Capture the cell that displays the provided text and extract its [x, y] central coordinate. 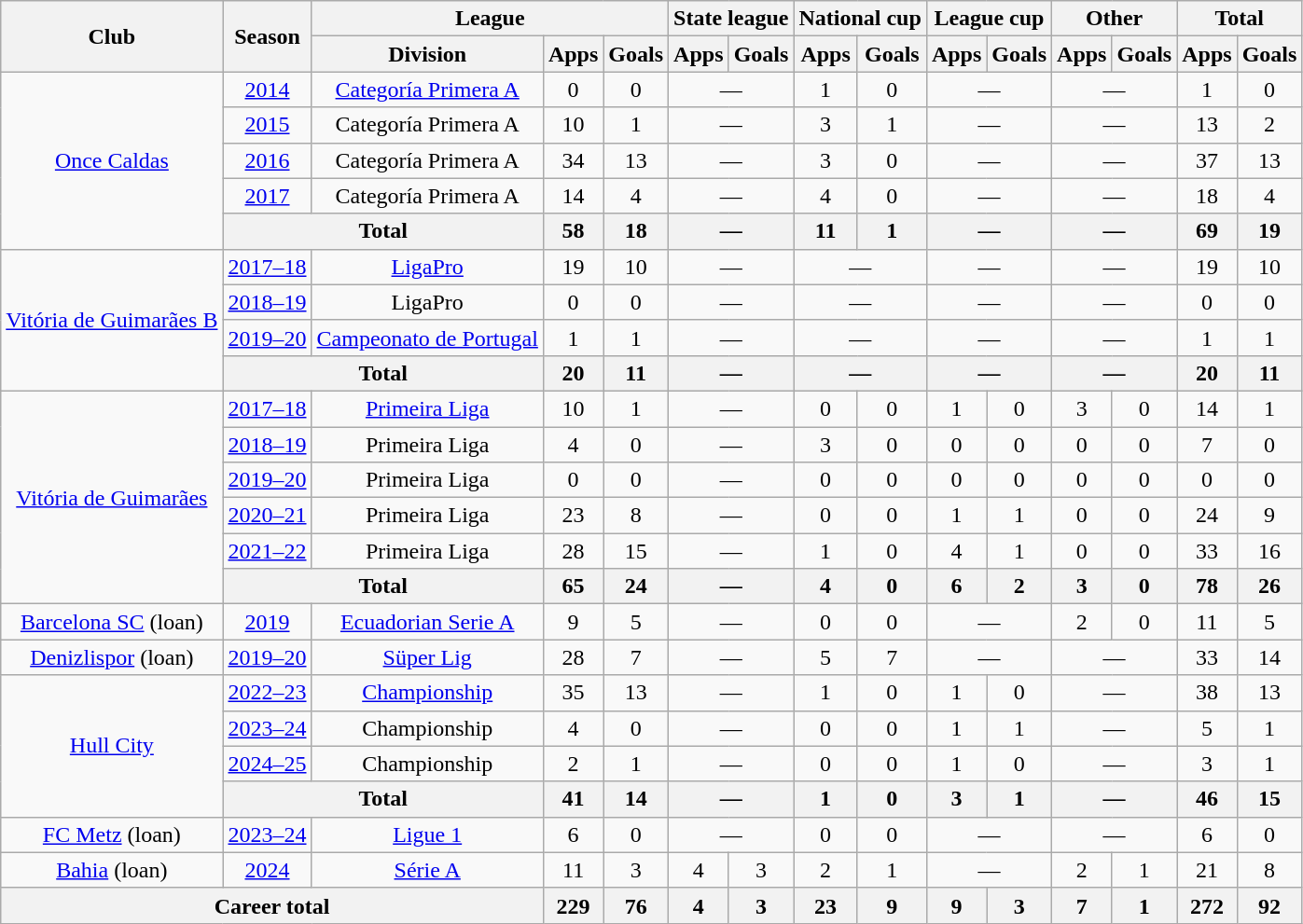
35 [573, 693]
2024 [267, 870]
Süper Lig [427, 657]
41 [573, 799]
Ligue 1 [427, 834]
2022–23 [267, 693]
League [491, 19]
Barcelona SC (loan) [112, 622]
Career total [272, 905]
Season [267, 36]
Other [1115, 19]
46 [1207, 799]
Série A [427, 870]
Hull City [112, 746]
2024–25 [267, 764]
League cup [989, 19]
26 [1269, 586]
21 [1207, 870]
69 [1207, 231]
Club [112, 36]
65 [573, 586]
Bahia (loan) [112, 870]
FC Metz (loan) [112, 834]
229 [573, 905]
Vitória de Guimarães [112, 497]
2016 [267, 160]
76 [636, 905]
38 [1207, 693]
Ecuadorian Serie A [427, 622]
2020–21 [267, 516]
2019 [267, 622]
2017 [267, 196]
Campeonato de Portugal [427, 338]
58 [573, 231]
34 [573, 160]
272 [1207, 905]
37 [1207, 160]
National cup [860, 19]
78 [1207, 586]
Once Caldas [112, 160]
2014 [267, 90]
State league [731, 19]
2015 [267, 125]
2021–22 [267, 551]
16 [1269, 551]
Vitória de Guimarães B [112, 320]
Division [427, 54]
Denizlispor (loan) [112, 657]
92 [1269, 905]
